Pinpoint the cell where the given text exists, returning its (x, y) midpoint coordinate. 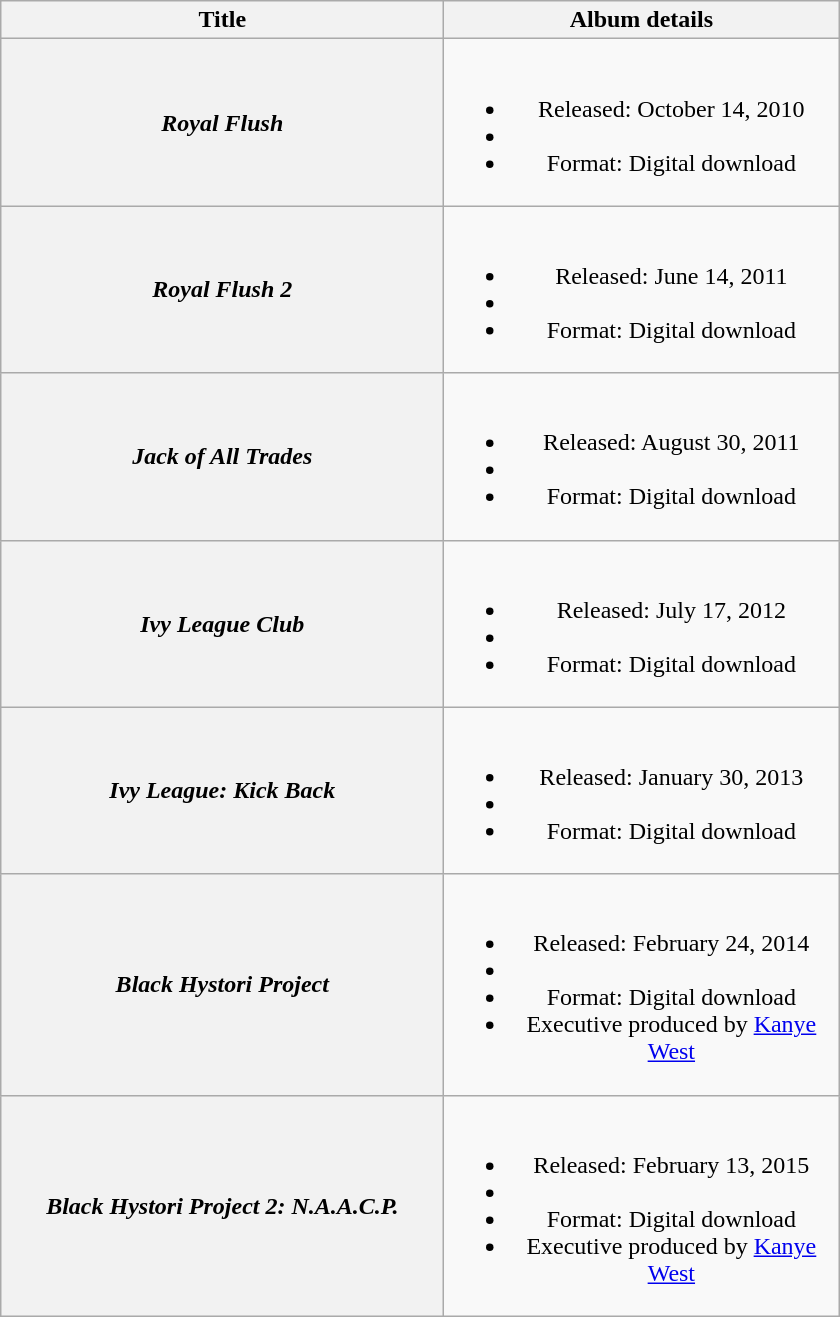
Released: February 24, 2014Format: Digital downloadExecutive produced by Kanye West (642, 984)
Released: July 17, 2012Format: Digital download (642, 624)
Royal Flush (222, 122)
Released: October 14, 2010Format: Digital download (642, 122)
Ivy League: Kick Back (222, 790)
Released: February 13, 2015Format: Digital downloadExecutive produced by Kanye West (642, 1206)
Jack of All Trades (222, 456)
Royal Flush 2 (222, 290)
Released: June 14, 2011Format: Digital download (642, 290)
Title (222, 20)
Released: January 30, 2013Format: Digital download (642, 790)
Released: August 30, 2011Format: Digital download (642, 456)
Ivy League Club (222, 624)
Album details (642, 20)
Black Hystori Project 2: N.A.A.C.P. (222, 1206)
Black Hystori Project (222, 984)
